Locate the cell with the specified text and output its [x, y] center coordinate. 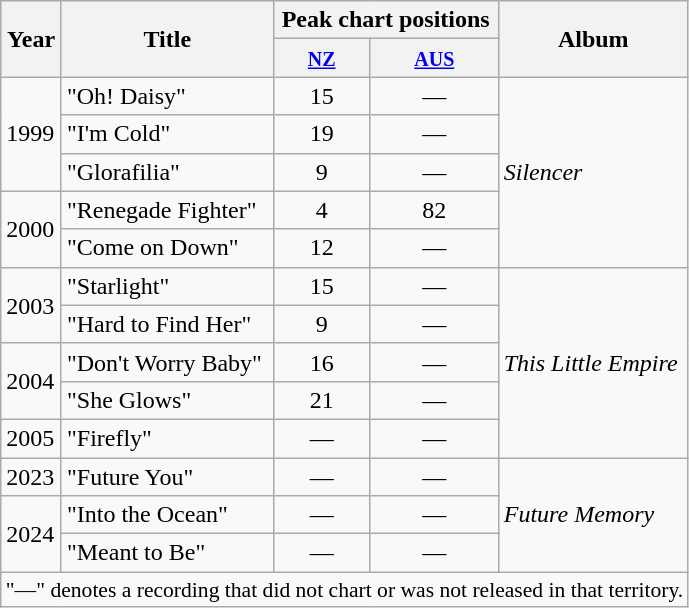
NZ [322, 58]
"Firefly" [167, 438]
4 [322, 210]
16 [322, 362]
"Come on Down" [167, 248]
Future Memory [593, 515]
"Glorafilia" [167, 172]
2024 [32, 534]
Silencer [593, 172]
12 [322, 248]
"Hard to Find Her" [167, 324]
"Meant to Be" [167, 553]
Peak chart positions [386, 20]
19 [322, 134]
"Starlight" [167, 286]
2004 [32, 381]
21 [322, 400]
2003 [32, 305]
2005 [32, 438]
"I'm Cold" [167, 134]
1999 [32, 134]
"Oh! Daisy" [167, 96]
"She Glows" [167, 400]
2000 [32, 229]
This Little Empire [593, 362]
AUS [434, 58]
"Don't Worry Baby" [167, 362]
Album [593, 39]
82 [434, 210]
Title [167, 39]
Year [32, 39]
"Future You" [167, 477]
"—" denotes a recording that did not chart or was not released in that territory. [345, 590]
"Into the Ocean" [167, 515]
"Renegade Fighter" [167, 210]
2023 [32, 477]
